Return [X, Y] of the center of cell containing provided text 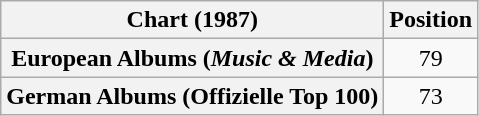
Position [431, 20]
European Albums (Music & Media) [192, 58]
73 [431, 96]
79 [431, 58]
Chart (1987) [192, 20]
German Albums (Offizielle Top 100) [192, 96]
